Search for the cell housing the specified text and yield its (x, y) center coordinate. 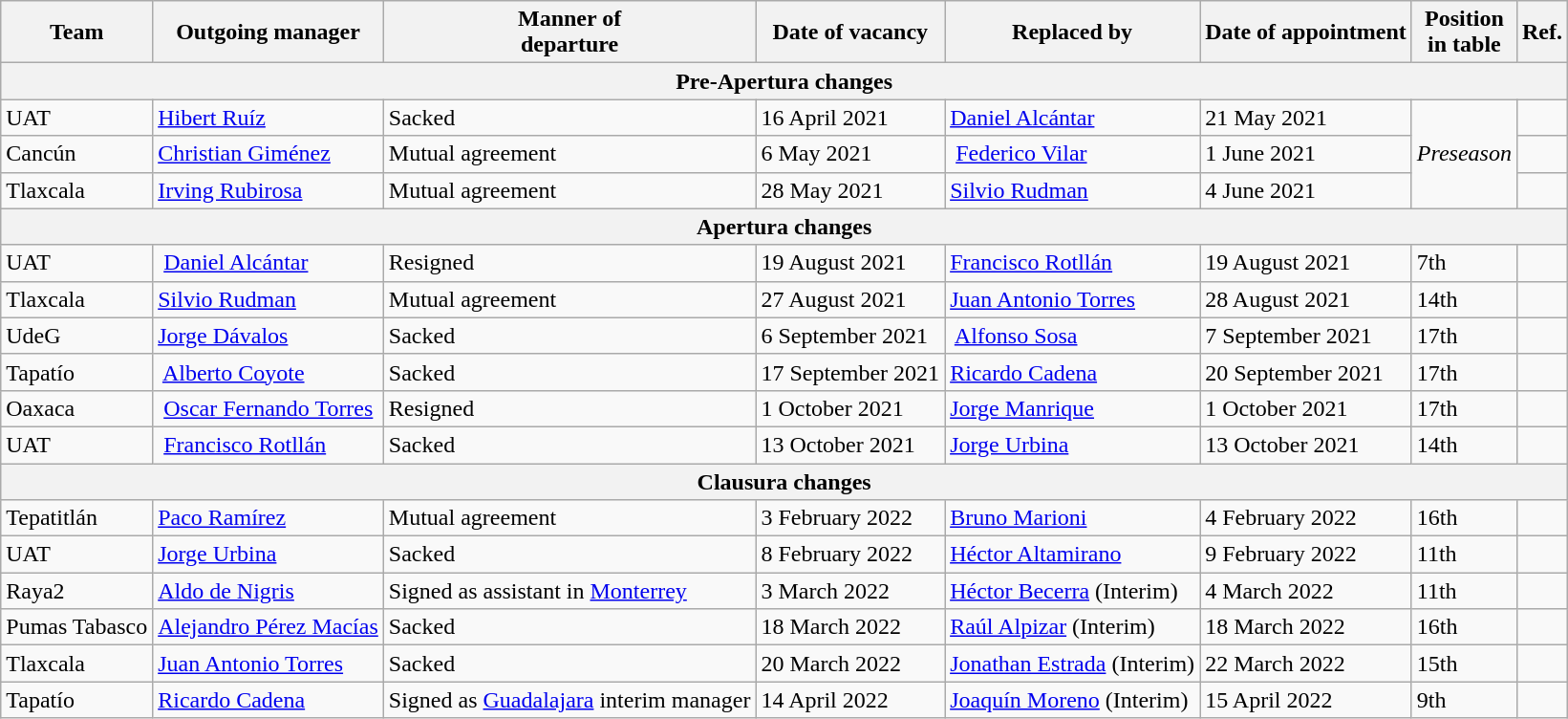
21 May 2021 (1306, 118)
Preseason (1464, 154)
7 September 2021 (1306, 336)
Jonathan Estrada (Interim) (1072, 664)
Irving Rubirosa (268, 190)
Joaquín Moreno (Interim) (1072, 700)
Signed as assistant in Monterrey (569, 591)
Héctor Altamirano (1072, 555)
Raya2 (76, 591)
6 September 2021 (850, 336)
Outgoing manager (268, 33)
27 August 2021 (850, 299)
4 March 2022 (1306, 591)
Raúl Alpizar (Interim) (1072, 627)
28 May 2021 (850, 190)
Date of appointment (1306, 33)
3 February 2022 (850, 518)
3 March 2022 (850, 591)
15th (1464, 664)
Héctor Becerra (Interim) (1072, 591)
Team (76, 33)
20 September 2021 (1306, 372)
4 June 2021 (1306, 190)
Jorge Dávalos (268, 336)
Pre-Apertura changes (784, 81)
7th (1464, 263)
Position in table (1464, 33)
Jorge Manrique (1072, 408)
Clausura changes (784, 481)
Hibert Ruíz (268, 118)
6 May 2021 (850, 154)
Date of vacancy (850, 33)
Pumas Tabasco (76, 627)
20 March 2022 (850, 664)
8 February 2022 (850, 555)
15 April 2022 (1306, 700)
Alfonso Sosa (1072, 336)
Oaxaca (76, 408)
17 September 2021 (850, 372)
14 April 2022 (850, 700)
16 April 2021 (850, 118)
Christian Giménez (268, 154)
Tepatitlán (76, 518)
Federico Vilar (1072, 154)
22 March 2022 (1306, 664)
Alberto Coyote (268, 372)
Apertura changes (784, 227)
Paco Ramírez (268, 518)
4 February 2022 (1306, 518)
Bruno Marioni (1072, 518)
28 August 2021 (1306, 299)
9 February 2022 (1306, 555)
1 June 2021 (1306, 154)
Replaced by (1072, 33)
Oscar Fernando Torres (268, 408)
Alejandro Pérez Macías (268, 627)
Aldo de Nigris (268, 591)
UdeG (76, 336)
Signed as Guadalajara interim manager (569, 700)
9th (1464, 700)
Cancún (76, 154)
Ref. (1542, 33)
Manner of departure (569, 33)
